Scan for the cell matching the given text and deliver its (x, y) coordinate at center. 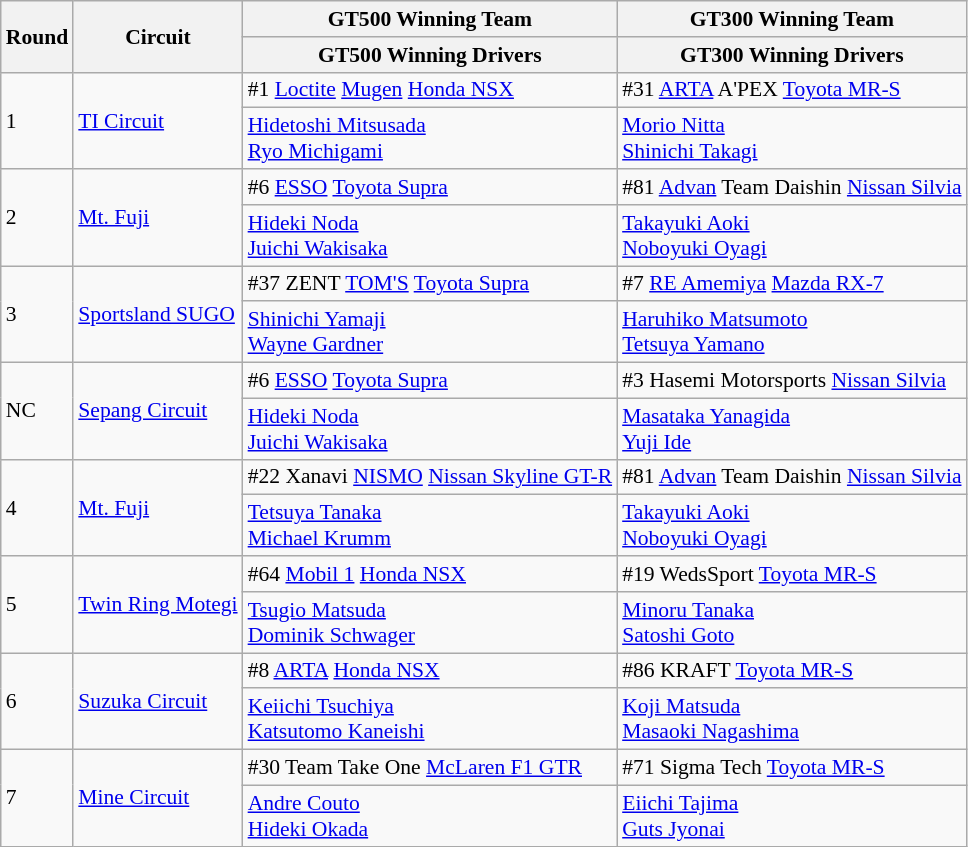
Mine Circuit (158, 798)
Hidetoshi Mitsusada Ryo Michigami (430, 138)
7 (38, 798)
Tsugio Matsuda Dominik Schwager (430, 622)
#3 Hasemi Motorsports Nissan Silvia (792, 381)
Andre Couto Hideki Okada (430, 816)
4 (38, 508)
Sepang Circuit (158, 412)
Masataka Yanagida Yuji Ide (792, 428)
#1 Loctite Mugen Honda NSX (430, 90)
#7 RE Amemiya Mazda RX-7 (792, 284)
1 (38, 120)
3 (38, 314)
GT500 Winning Drivers (430, 55)
#30 Team Take One McLaren F1 GTR (430, 768)
TI Circuit (158, 120)
#37 ZENT TOM'S Toyota Supra (430, 284)
Sportsland SUGO (158, 314)
#19 WedsSport Toyota MR-S (792, 574)
Shinichi Yamaji Wayne Gardner (430, 332)
Eiichi Tajima Guts Jyonai (792, 816)
2 (38, 218)
Morio Nitta Shinichi Takagi (792, 138)
Tetsuya Tanaka Michael Krumm (430, 526)
Circuit (158, 36)
Round (38, 36)
6 (38, 702)
Haruhiko Matsumoto Tetsuya Yamano (792, 332)
#64 Mobil 1 Honda NSX (430, 574)
GT300 Winning Team (792, 19)
Keiichi Tsuchiya Katsutomo Kaneishi (430, 720)
#71 Sigma Tech Toyota MR-S (792, 768)
Twin Ring Motegi (158, 604)
NC (38, 412)
#22 Xanavi NISMO Nissan Skyline GT-R (430, 477)
Minoru Tanaka Satoshi Goto (792, 622)
#86 KRAFT Toyota MR-S (792, 671)
5 (38, 604)
Koji Matsuda Masaoki Nagashima (792, 720)
Suzuka Circuit (158, 702)
GT500 Winning Team (430, 19)
#8 ARTA Honda NSX (430, 671)
#31 ARTA A'PEX Toyota MR-S (792, 90)
GT300 Winning Drivers (792, 55)
